Determine the (X, Y) coordinate at the center of the cell enclosing the given text.  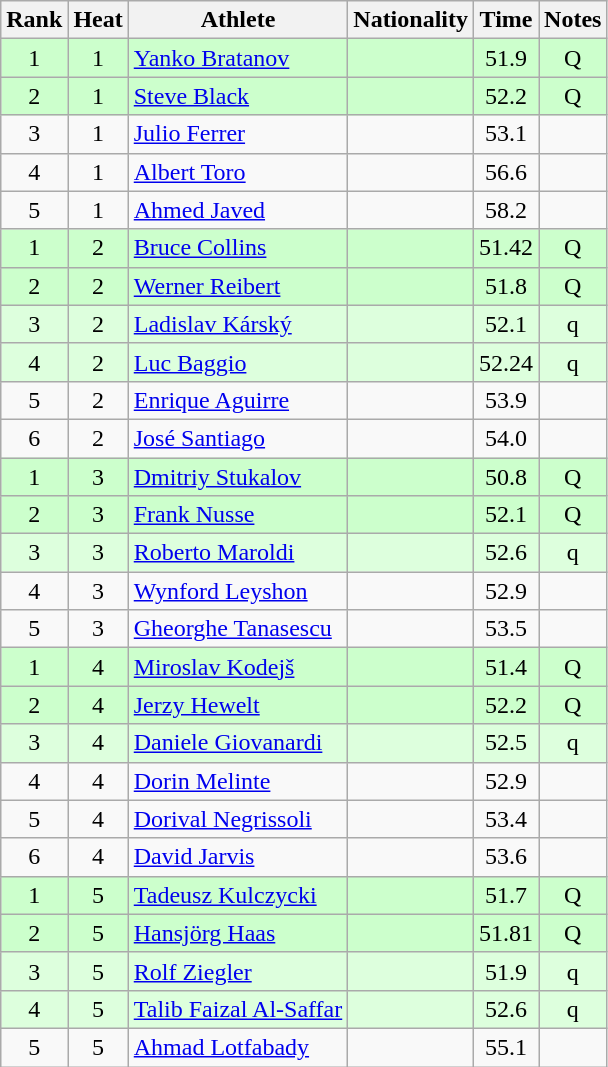
53.1 (506, 134)
Steve Black (238, 96)
Frank Nusse (238, 515)
Yanko Bratanov (238, 58)
51.42 (506, 248)
Wynford Leyshon (238, 591)
51.81 (506, 933)
53.4 (506, 819)
Dorin Melinte (238, 781)
Time (506, 20)
52.5 (506, 743)
Enrique Aguirre (238, 400)
Gheorghe Tanasescu (238, 629)
Miroslav Kodejš (238, 667)
Albert Toro (238, 172)
51.4 (506, 667)
Dmitriy Stukalov (238, 477)
Notes (573, 20)
Heat (98, 20)
Hansjörg Haas (238, 933)
50.8 (506, 477)
Bruce Collins (238, 248)
Werner Reibert (238, 286)
Ahmed Javed (238, 210)
Jerzy Hewelt (238, 705)
Julio Ferrer (238, 134)
51.7 (506, 895)
58.2 (506, 210)
56.6 (506, 172)
Dorival Negrissoli (238, 819)
54.0 (506, 438)
Luc Baggio (238, 362)
Ahmad Lotfabady (238, 1047)
Daniele Giovanardi (238, 743)
53.6 (506, 857)
52.24 (506, 362)
53.5 (506, 629)
51.8 (506, 286)
Nationality (411, 20)
Tadeusz Kulczycki (238, 895)
Rank (34, 20)
Roberto Maroldi (238, 553)
Ladislav Kárský (238, 324)
53.9 (506, 400)
Athlete (238, 20)
David Jarvis (238, 857)
Rolf Ziegler (238, 971)
José Santiago (238, 438)
Talib Faizal Al-Saffar (238, 1009)
55.1 (506, 1047)
